Scan for the cell matching the given text and deliver its [X, Y] coordinate at center. 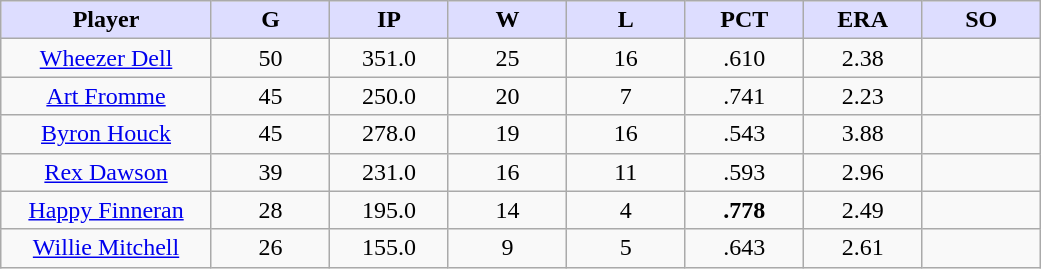
.643 [744, 248]
155.0 [389, 248]
28 [270, 210]
3.88 [862, 134]
25 [507, 58]
.593 [744, 172]
9 [507, 248]
.741 [744, 96]
W [507, 20]
7 [626, 96]
2.96 [862, 172]
11 [626, 172]
2.61 [862, 248]
351.0 [389, 58]
L [626, 20]
278.0 [389, 134]
50 [270, 58]
26 [270, 248]
Art Fromme [106, 96]
Player [106, 20]
Rex Dawson [106, 172]
Willie Mitchell [106, 248]
2.23 [862, 96]
PCT [744, 20]
Happy Finneran [106, 210]
IP [389, 20]
.778 [744, 210]
2.38 [862, 58]
19 [507, 134]
Wheezer Dell [106, 58]
250.0 [389, 96]
2.49 [862, 210]
231.0 [389, 172]
195.0 [389, 210]
.610 [744, 58]
ERA [862, 20]
5 [626, 248]
39 [270, 172]
.543 [744, 134]
20 [507, 96]
4 [626, 210]
14 [507, 210]
SO [982, 20]
Byron Houck [106, 134]
G [270, 20]
